Output the (x, y) coordinate of the center of the cell containing the given text.  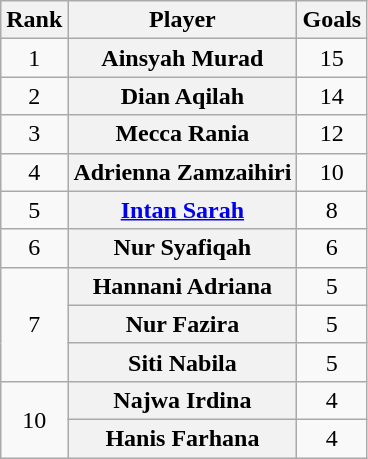
Mecca Rania (182, 134)
Nur Fazira (182, 324)
7 (34, 324)
8 (332, 210)
Hanis Farhana (182, 438)
Intan Sarah (182, 210)
14 (332, 96)
1 (34, 58)
Player (182, 20)
Nur Syafiqah (182, 248)
12 (332, 134)
Goals (332, 20)
Adrienna Zamzaihiri (182, 172)
15 (332, 58)
Dian Aqilah (182, 96)
3 (34, 134)
Siti Nabila (182, 362)
2 (34, 96)
Ainsyah Murad (182, 58)
Rank (34, 20)
Najwa Irdina (182, 400)
Hannani Adriana (182, 286)
